Extract the (x, y) coordinate from the center of the cell holding the provided text.  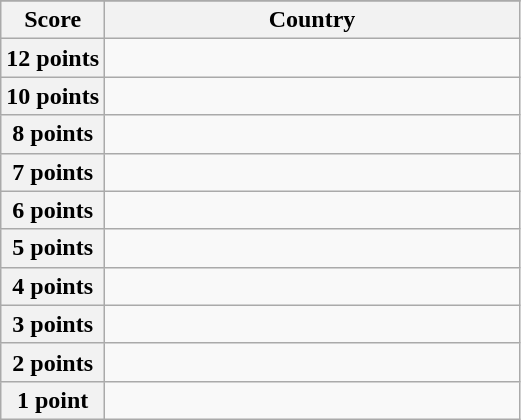
10 points (53, 96)
7 points (53, 172)
3 points (53, 324)
Score (53, 20)
12 points (53, 58)
6 points (53, 210)
1 point (53, 400)
4 points (53, 286)
Country (312, 20)
8 points (53, 134)
5 points (53, 248)
2 points (53, 362)
